Determine the (x, y) coordinate at the center of the cell enclosing the given text.  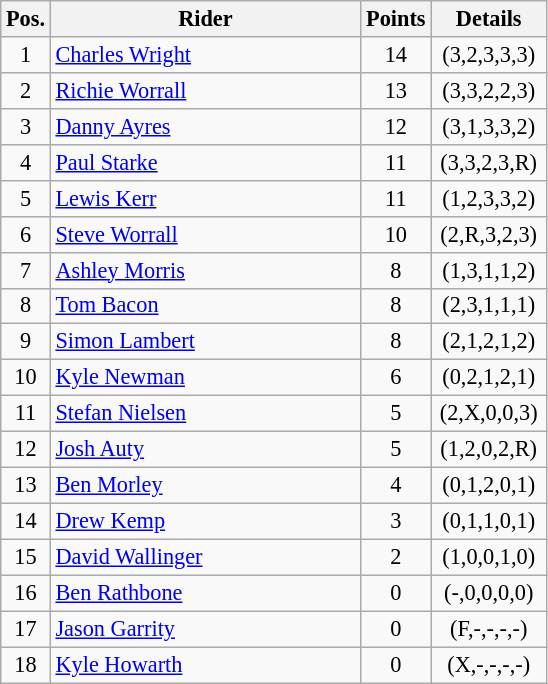
Steve Worrall (205, 234)
Stefan Nielsen (205, 414)
(2,1,2,1,2) (488, 342)
(3,3,2,2,3) (488, 90)
Simon Lambert (205, 342)
Ben Rathbone (205, 593)
Lewis Kerr (205, 198)
Rider (205, 19)
9 (26, 342)
(1,2,3,3,2) (488, 198)
Details (488, 19)
Kyle Howarth (205, 665)
Pos. (26, 19)
Jason Garrity (205, 629)
7 (26, 270)
(3,3,2,3,R) (488, 162)
(3,2,3,3,3) (488, 55)
(2,X,0,0,3) (488, 414)
17 (26, 629)
Ben Morley (205, 485)
Josh Auty (205, 450)
1 (26, 55)
(0,2,1,2,1) (488, 378)
Tom Bacon (205, 306)
(0,1,1,0,1) (488, 521)
(3,1,3,3,2) (488, 126)
(-,0,0,0,0) (488, 593)
Drew Kemp (205, 521)
Points (396, 19)
(1,0,0,1,0) (488, 557)
16 (26, 593)
David Wallinger (205, 557)
Paul Starke (205, 162)
18 (26, 665)
(X,-,-,-,-) (488, 665)
Kyle Newman (205, 378)
(1,3,1,1,2) (488, 270)
(1,2,0,2,R) (488, 450)
Charles Wright (205, 55)
(F,-,-,-,-) (488, 629)
(0,1,2,0,1) (488, 485)
15 (26, 557)
Danny Ayres (205, 126)
Ashley Morris (205, 270)
(2,3,1,1,1) (488, 306)
Richie Worrall (205, 90)
(2,R,3,2,3) (488, 234)
